Locate the cell with the specified text and output its [x, y] center coordinate. 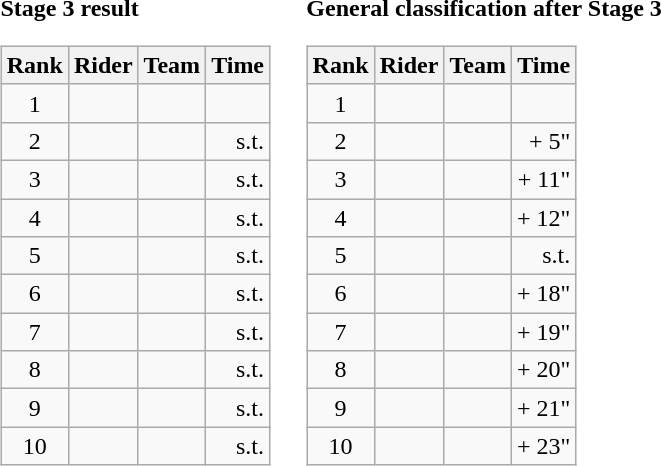
+ 21" [543, 408]
+ 11" [543, 179]
+ 5" [543, 141]
+ 19" [543, 332]
+ 12" [543, 217]
+ 18" [543, 294]
+ 20" [543, 370]
+ 23" [543, 446]
